Output the (x, y) coordinate of the center of the cell containing the given text.  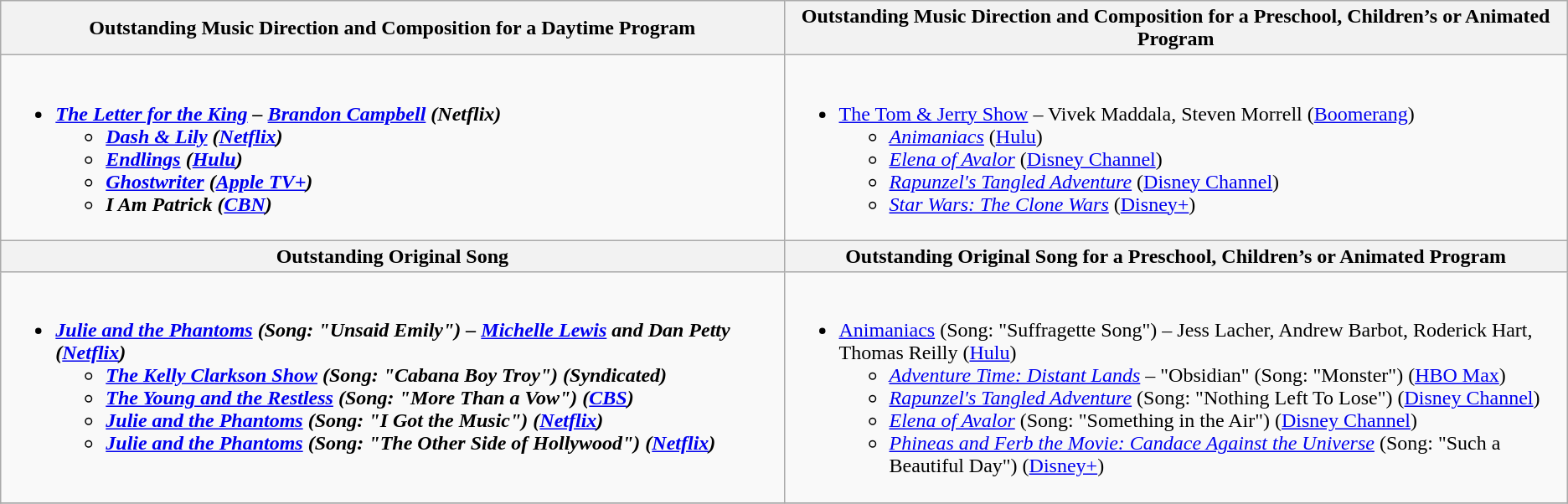
Outstanding Music Direction and Composition for a Preschool, Children’s or Animated Program (1176, 28)
Outstanding Original Song for a Preschool, Children’s or Animated Program (1176, 256)
The Letter for the King – Brandon Campbell (Netflix)Dash & Lily (Netflix)Endlings (Hulu)Ghostwriter (Apple TV+)I Am Patrick (CBN) (392, 147)
Outstanding Music Direction and Composition for a Daytime Program (392, 28)
Outstanding Original Song (392, 256)
